Search for the cell housing the specified text and yield its (X, Y) center coordinate. 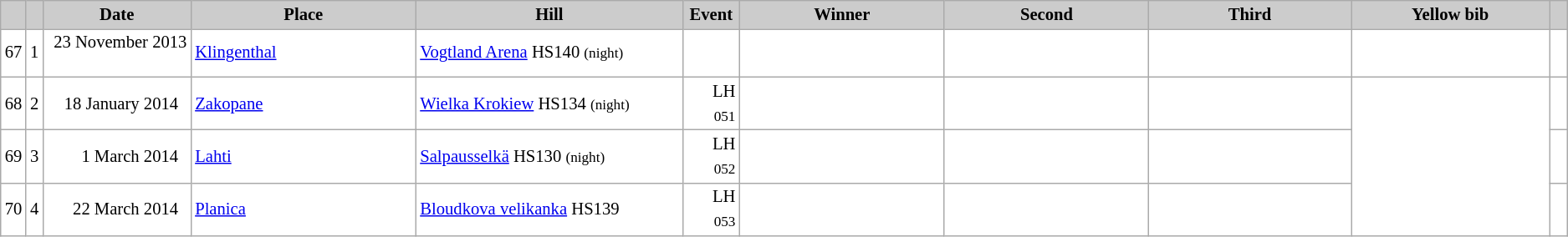
Hill (549, 14)
LH 053 (711, 209)
Klingenthal (303, 53)
1 (34, 53)
LH 052 (711, 155)
Third (1250, 14)
67 (13, 53)
Lahti (303, 155)
LH 051 (711, 103)
Place (303, 14)
1 March 2014 (117, 155)
Planica (303, 209)
2 (34, 103)
4 (34, 209)
3 (34, 155)
69 (13, 155)
Wielka Krokiew HS134 (night) (549, 103)
Vogtland Arena HS140 (night) (549, 53)
23 November 2013 (117, 53)
Bloudkova velikanka HS139 (549, 209)
18 January 2014 (117, 103)
Yellow bib (1450, 14)
Salpausselkä HS130 (night) (549, 155)
Date (117, 14)
Winner (841, 14)
68 (13, 103)
Zakopane (303, 103)
Second (1046, 14)
70 (13, 209)
Event (711, 14)
22 March 2014 (117, 209)
